Output the [X, Y] coordinate of the center of the cell containing the given text.  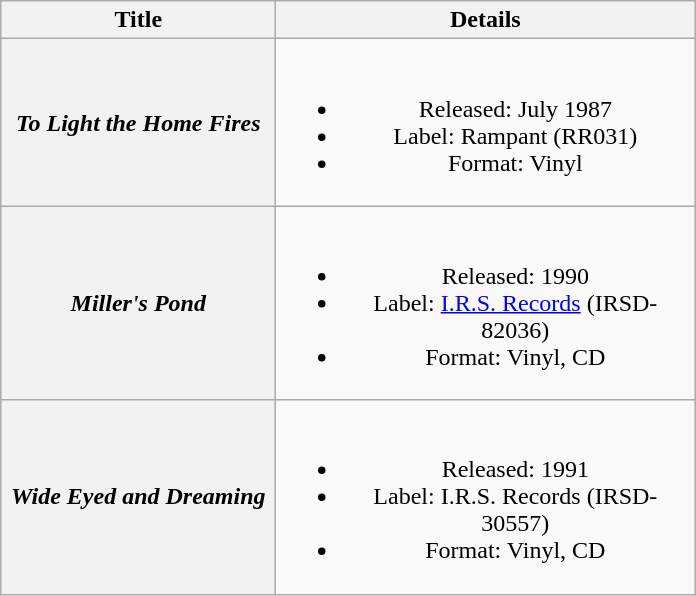
Released: 1991Label: I.R.S. Records (IRSD-30557)Format: Vinyl, CD [486, 497]
Released: July 1987Label: Rampant (RR031)Format: Vinyl [486, 122]
To Light the Home Fires [138, 122]
Title [138, 20]
Details [486, 20]
Wide Eyed and Dreaming [138, 497]
Released: 1990Label: I.R.S. Records (IRSD-82036)Format: Vinyl, CD [486, 303]
Miller's Pond [138, 303]
